Provide the (X, Y) coordinate of the cell's center where the given text is located.  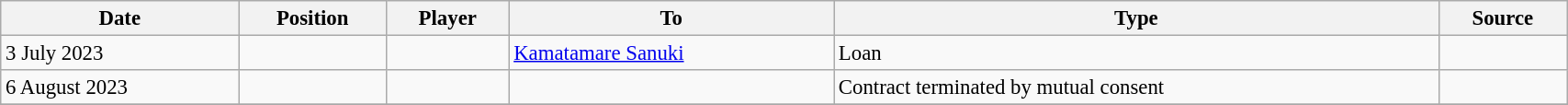
Loan (1137, 53)
6 August 2023 (119, 87)
Source (1503, 18)
Type (1137, 18)
3 July 2023 (119, 53)
Kamatamare Sanuki (671, 53)
Contract terminated by mutual consent (1137, 87)
Player (448, 18)
Position (312, 18)
To (671, 18)
Date (119, 18)
